Scan for the cell matching the given text and deliver its [X, Y] coordinate at center. 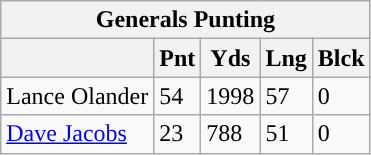
Lance Olander [78, 96]
Generals Punting [186, 20]
51 [286, 134]
Blck [341, 58]
Pnt [178, 58]
Dave Jacobs [78, 134]
57 [286, 96]
Yds [230, 58]
1998 [230, 96]
788 [230, 134]
54 [178, 96]
Lng [286, 58]
23 [178, 134]
